Search for the cell housing the specified text and yield its (x, y) center coordinate. 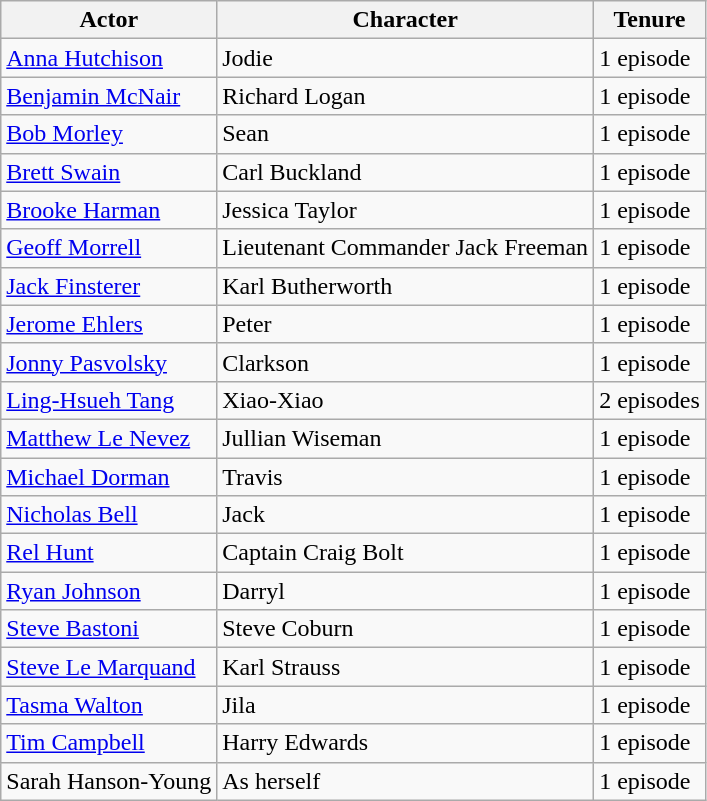
Rel Hunt (109, 553)
As herself (406, 781)
Clarkson (406, 362)
Lieutenant Commander Jack Freeman (406, 248)
Captain Craig Bolt (406, 553)
Matthew Le Nevez (109, 438)
Brooke Harman (109, 210)
Bob Morley (109, 134)
Jack Finsterer (109, 286)
Nicholas Bell (109, 515)
Anna Hutchison (109, 58)
Sarah Hanson-Young (109, 781)
Jerome Ehlers (109, 324)
Tim Campbell (109, 743)
Jonny Pasvolsky (109, 362)
Steve Le Marquand (109, 667)
Michael Dorman (109, 477)
Geoff Morrell (109, 248)
Jullian Wiseman (406, 438)
Karl Strauss (406, 667)
Jack (406, 515)
Brett Swain (109, 172)
Peter (406, 324)
Ryan Johnson (109, 591)
Xiao-Xiao (406, 400)
Tasma Walton (109, 705)
Jila (406, 705)
Steve Coburn (406, 629)
Actor (109, 20)
Carl Buckland (406, 172)
Character (406, 20)
Benjamin McNair (109, 96)
Jodie (406, 58)
Richard Logan (406, 96)
Travis (406, 477)
2 episodes (650, 400)
Steve Bastoni (109, 629)
Sean (406, 134)
Jessica Taylor (406, 210)
Ling-Hsueh Tang (109, 400)
Harry Edwards (406, 743)
Darryl (406, 591)
Karl Butherworth (406, 286)
Tenure (650, 20)
